Detect which cell encompasses the target text, then output its (X, Y) center coordinate. 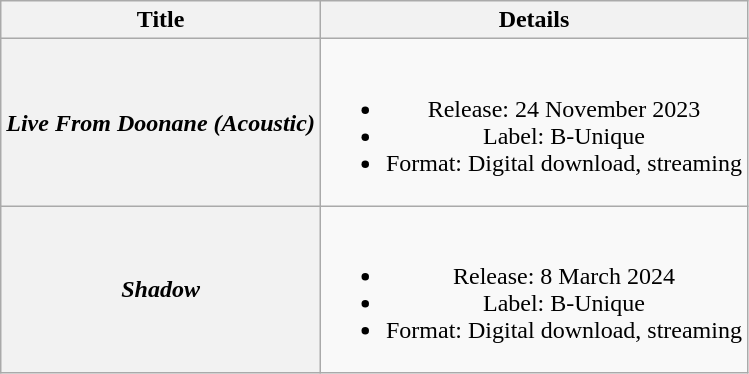
Release: 24 November 2023Label: B-UniqueFormat: Digital download, streaming (534, 122)
Live From Doonane (Acoustic) (161, 122)
Title (161, 20)
Shadow (161, 290)
Release: 8 March 2024Label: B-UniqueFormat: Digital download, streaming (534, 290)
Details (534, 20)
